Return the (X, Y) coordinate for the center point of the cell that contains the specified text.  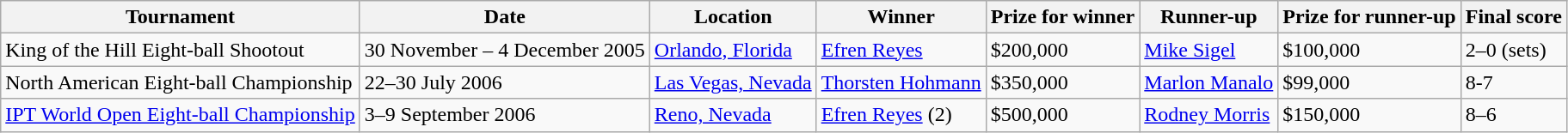
22–30 July 2006 (504, 82)
$500,000 (1063, 115)
Thorsten Hohmann (901, 82)
Efren Reyes (2) (901, 115)
Reno, Nevada (733, 115)
Runner-up (1209, 17)
Efren Reyes (901, 50)
$99,000 (1369, 82)
8–6 (1514, 115)
Mike Sigel (1209, 50)
3–9 September 2006 (504, 115)
Winner (901, 17)
$150,000 (1369, 115)
North American Eight-ball Championship (181, 82)
8-7 (1514, 82)
2–0 (sets) (1514, 50)
King of the Hill Eight-ball Shootout (181, 50)
Orlando, Florida (733, 50)
$100,000 (1369, 50)
Las Vegas, Nevada (733, 82)
$200,000 (1063, 50)
Tournament (181, 17)
Final score (1514, 17)
$350,000 (1063, 82)
Marlon Manalo (1209, 82)
Prize for runner-up (1369, 17)
Prize for winner (1063, 17)
IPT World Open Eight-ball Championship (181, 115)
Date (504, 17)
30 November – 4 December 2005 (504, 50)
Location (733, 17)
Rodney Morris (1209, 115)
